Scan for the cell matching the given text and deliver its [X, Y] coordinate at center. 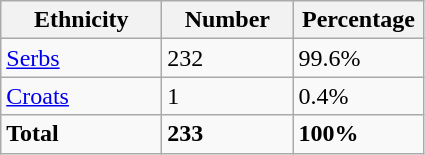
0.4% [358, 96]
Serbs [82, 58]
Percentage [358, 20]
Ethnicity [82, 20]
Croats [82, 96]
232 [228, 58]
99.6% [358, 58]
Number [228, 20]
Total [82, 134]
100% [358, 134]
233 [228, 134]
1 [228, 96]
